Return [X, Y] of the center of cell containing provided text 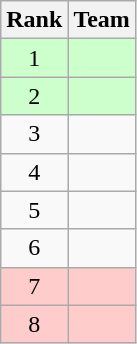
7 [34, 286]
1 [34, 58]
4 [34, 172]
6 [34, 248]
Team [102, 20]
2 [34, 96]
8 [34, 324]
Rank [34, 20]
3 [34, 134]
5 [34, 210]
